For the text-containing cell, return its midpoint in [x, y] coordinate format. 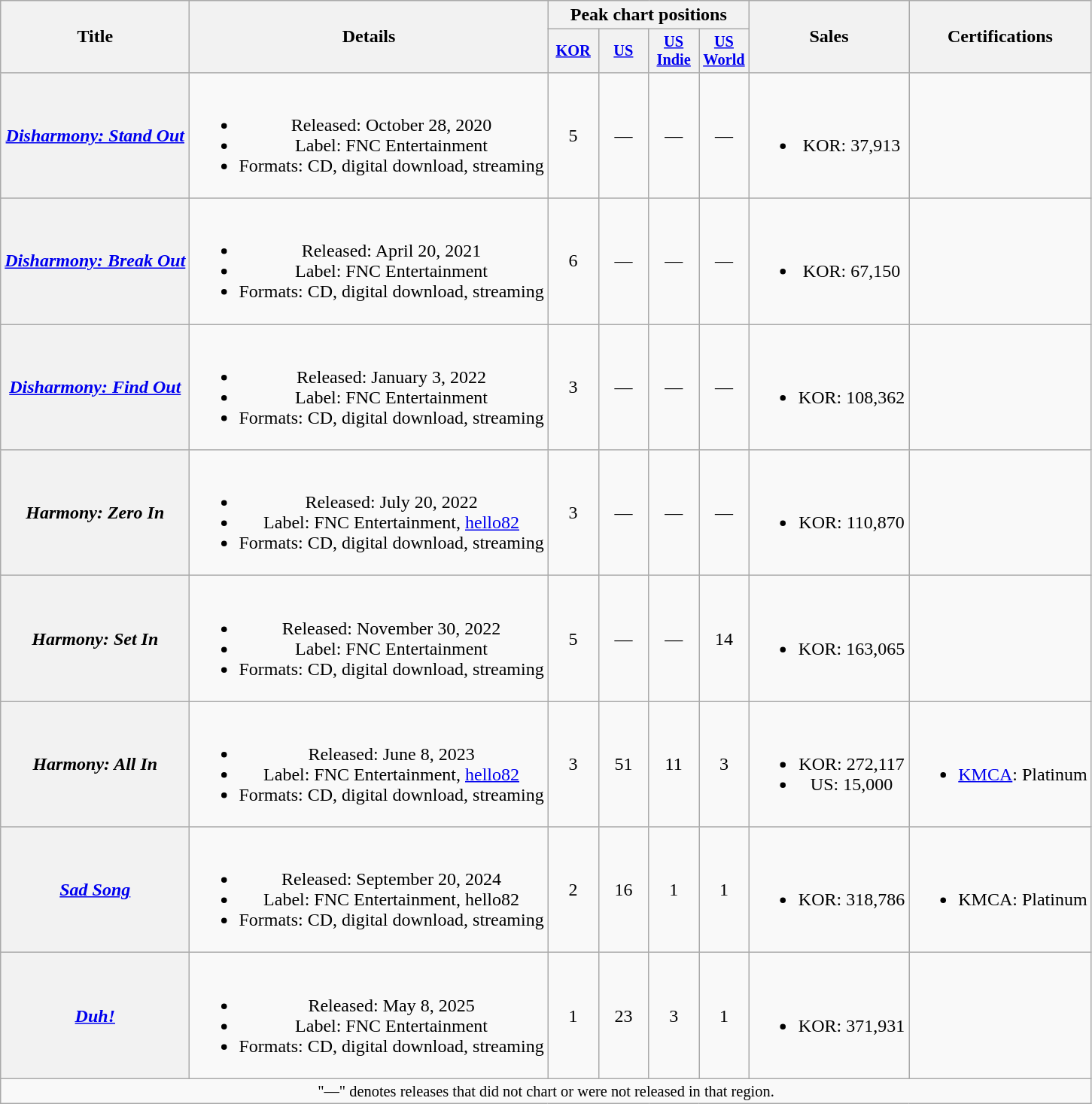
14 [724, 638]
Harmony: All In [95, 765]
51 [623, 765]
6 [573, 262]
Released: November 30, 2022Label: FNC EntertainmentFormats: CD, digital download, streaming [369, 638]
Sales [829, 37]
Released: July 20, 2022Label: FNC Entertainment, hello82Formats: CD, digital download, streaming [369, 513]
Certifications [1000, 37]
KOR: 371,931 [829, 1016]
Released: May 8, 2025Label: FNC EntertainmentFormats: CD, digital download, streaming [369, 1016]
USWorld [724, 51]
KOR: 163,065 [829, 638]
USIndie [674, 51]
KOR: 37,913 [829, 135]
KOR: 108,362 [829, 387]
Released: January 3, 2022Label: FNC EntertainmentFormats: CD, digital download, streaming [369, 387]
Sad Song [95, 890]
Disharmony: Find Out [95, 387]
Released: April 20, 2021Label: FNC EntertainmentFormats: CD, digital download, streaming [369, 262]
Peak chart positions [649, 15]
KOR: 272,117US: 15,000 [829, 765]
KOR: 318,786 [829, 890]
"—" denotes releases that did not chart or were not released in that region. [546, 1091]
Disharmony: Break Out [95, 262]
KOR: 110,870 [829, 513]
2 [573, 890]
23 [623, 1016]
Released: September 20, 2024Label: FNC Entertainment, hello82Formats: CD, digital download, streaming [369, 890]
Released: October 28, 2020Label: FNC EntertainmentFormats: CD, digital download, streaming [369, 135]
Harmony: Set In [95, 638]
Details [369, 37]
US [623, 51]
KOR [573, 51]
16 [623, 890]
Harmony: Zero In [95, 513]
Duh! [95, 1016]
11 [674, 765]
Title [95, 37]
KOR: 67,150 [829, 262]
Released: June 8, 2023Label: FNC Entertainment, hello82Formats: CD, digital download, streaming [369, 765]
Disharmony: Stand Out [95, 135]
